Provide the [X, Y] coordinate of the cell's center where the given text is located.  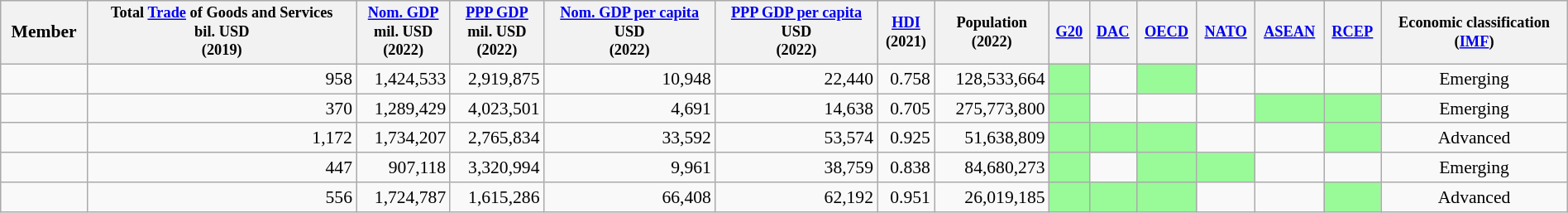
PPP GDP mil. USD(2022) [496, 32]
14,638 [796, 109]
DAC [1113, 32]
PPP GDP per capitaUSD(2022) [796, 32]
10,948 [629, 79]
9,961 [629, 167]
370 [222, 109]
Total Trade of Goods and Services bil. USD(2019) [222, 32]
0.758 [906, 79]
1,734,207 [404, 138]
66,408 [629, 197]
4,691 [629, 109]
0.951 [906, 197]
Member [45, 32]
ASEAN [1288, 32]
Nom. GDP per capitaUSD(2022) [629, 32]
128,533,664 [992, 79]
NATO [1226, 32]
OECD [1166, 32]
62,192 [796, 197]
556 [222, 197]
1,615,286 [496, 197]
275,773,800 [992, 109]
84,680,273 [992, 167]
26,019,185 [992, 197]
0.705 [906, 109]
0.925 [906, 138]
0.838 [906, 167]
2,765,834 [496, 138]
53,574 [796, 138]
51,638,809 [992, 138]
2,919,875 [496, 79]
33,592 [629, 138]
Population(2022) [992, 32]
38,759 [796, 167]
1,424,533 [404, 79]
Nom. GDP mil. USD(2022) [404, 32]
G20 [1070, 32]
1,172 [222, 138]
RCEP [1353, 32]
958 [222, 79]
22,440 [796, 79]
HDI(2021) [906, 32]
1,289,429 [404, 109]
3,320,994 [496, 167]
4,023,501 [496, 109]
1,724,787 [404, 197]
Economic classification(IMF) [1474, 32]
447 [222, 167]
907,118 [404, 167]
